Search for the cell housing the specified text and yield its (X, Y) center coordinate. 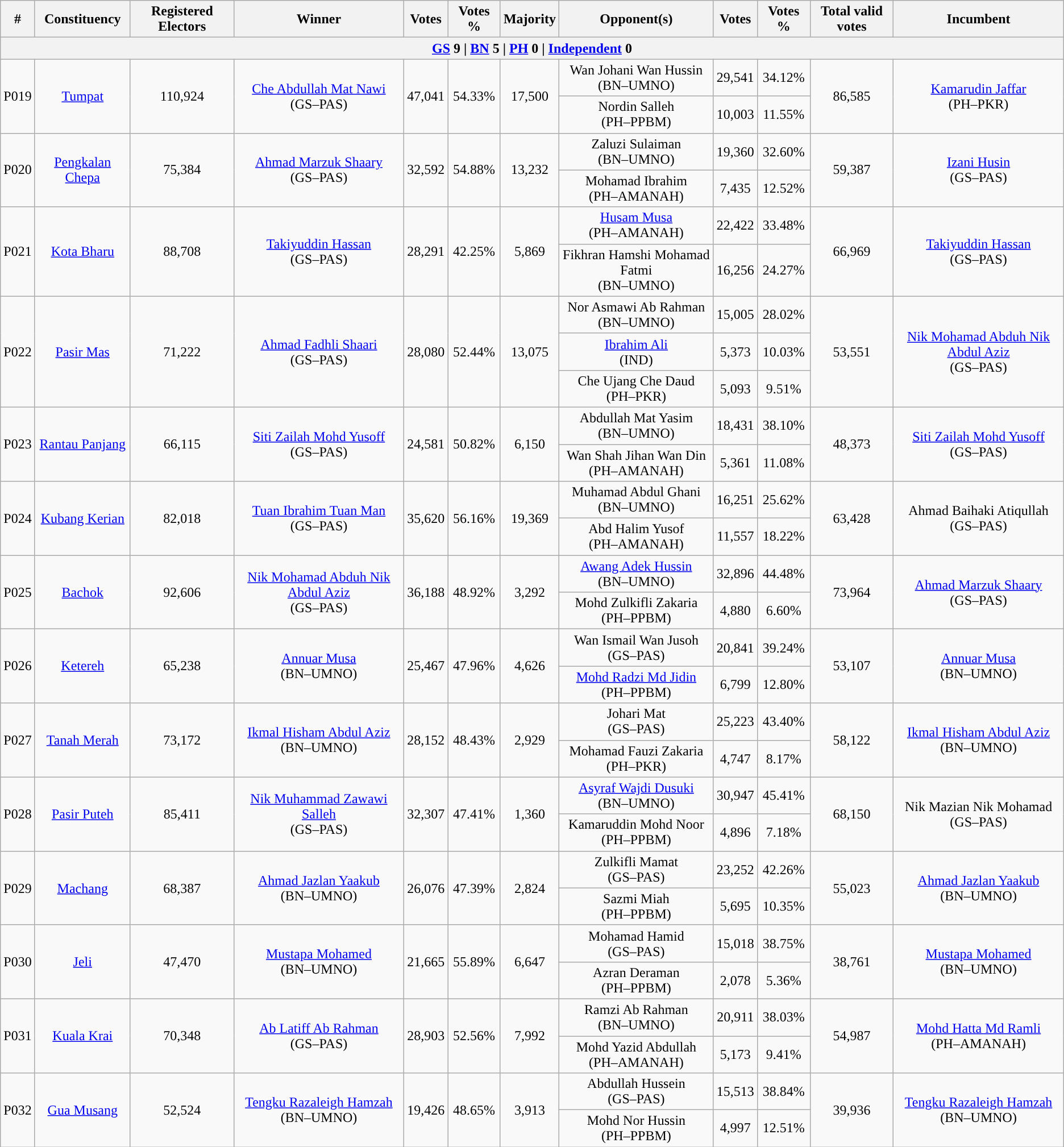
15,513 (735, 1091)
42.25% (474, 251)
19,426 (426, 1110)
28,080 (426, 351)
Machang (82, 888)
50.82% (474, 444)
48.65% (474, 1110)
5,869 (530, 251)
5,093 (735, 389)
9.41% (783, 1054)
24,581 (426, 444)
52.44% (474, 351)
63,428 (851, 518)
45.41% (783, 796)
Kamaruddin Mohd Noor(PH–PPBM) (636, 832)
4,997 (735, 1129)
7.18% (783, 832)
85,411 (182, 814)
48.92% (474, 592)
Asyraf Wajdi Dusuki(BN–UMNO) (636, 796)
11.55% (783, 115)
10.35% (783, 906)
47,041 (426, 96)
3,913 (530, 1110)
P025 (18, 592)
66,969 (851, 251)
Izani Husin(GS–PAS) (979, 170)
28.02% (783, 315)
20,911 (735, 1017)
16,251 (735, 500)
6.60% (783, 610)
48,373 (851, 444)
Mohamad Ibrahim(PH–AMANAH) (636, 189)
Nik Muhammad Zawawi Salleh(GS–PAS) (318, 814)
54.88% (474, 170)
58,122 (851, 740)
4,626 (530, 666)
4,880 (735, 610)
P021 (18, 251)
15,018 (735, 944)
Mohd Hatta Md Ramli(PH–AMANAH) (979, 1036)
Ibrahim Ali(IND) (636, 351)
52.56% (474, 1036)
19,360 (735, 151)
34.12% (783, 77)
47.39% (474, 888)
56.16% (474, 518)
Kota Bharu (82, 251)
32,896 (735, 574)
42.26% (783, 870)
39.24% (783, 648)
P019 (18, 96)
11.08% (783, 463)
28,291 (426, 251)
Abdullah Hussein(GS–PAS) (636, 1091)
Zaluzi Sulaiman(BN–UMNO) (636, 151)
P022 (18, 351)
36,188 (426, 592)
28,903 (426, 1036)
29,541 (735, 77)
P027 (18, 740)
12.52% (783, 189)
53,107 (851, 666)
22,422 (735, 225)
25.62% (783, 500)
5,361 (735, 463)
73,964 (851, 592)
26,076 (426, 888)
47.96% (474, 666)
10.03% (783, 351)
Muhamad Abdul Ghani(BN–UMNO) (636, 500)
82,018 (182, 518)
2,078 (735, 980)
Kuala Krai (82, 1036)
52,524 (182, 1110)
Tanah Merah (82, 740)
Zulkifli Mamat(GS–PAS) (636, 870)
35,620 (426, 518)
Ramzi Ab Rahman(BN–UMNO) (636, 1017)
Che Abdullah Mat Nawi(GS–PAS) (318, 96)
8.17% (783, 758)
5,173 (735, 1054)
2,824 (530, 888)
54,987 (851, 1036)
P026 (18, 666)
Rantau Panjang (82, 444)
Nor Asmawi Ab Rahman(BN–UMNO) (636, 315)
68,150 (851, 814)
6,799 (735, 684)
Tumpat (82, 96)
Ahmad Fadhli Shaari(GS–PAS) (318, 351)
12.80% (783, 684)
Ahmad Baihaki Atiqullah(GS–PAS) (979, 518)
86,585 (851, 96)
55,023 (851, 888)
5.36% (783, 980)
73,172 (182, 740)
38.10% (783, 425)
Mohamad Fauzi Zakaria(PH–PKR) (636, 758)
12.51% (783, 1129)
Nordin Salleh(PH–PPBM) (636, 115)
Abd Halim Yusof(PH–AMANAH) (636, 537)
5,373 (735, 351)
Nik Mazian Nik Mohamad(GS–PAS) (979, 814)
30,947 (735, 796)
P020 (18, 170)
Husam Musa(PH–AMANAH) (636, 225)
10,003 (735, 115)
6,150 (530, 444)
39,936 (851, 1110)
Fikhran Hamshi Mohamad Fatmi(BN–UMNO) (636, 270)
Opponent(s) (636, 19)
Majority (530, 19)
47.41% (474, 814)
Registered Electors (182, 19)
P028 (18, 814)
54.33% (474, 96)
13,075 (530, 351)
38.03% (783, 1017)
15,005 (735, 315)
Tuan Ibrahim Tuan Man(GS–PAS) (318, 518)
7,992 (530, 1036)
38.84% (783, 1091)
P029 (18, 888)
38.75% (783, 944)
Pasir Puteh (82, 814)
P024 (18, 518)
Che Ujang Che Daud(PH–PKR) (636, 389)
1,360 (530, 814)
25,223 (735, 722)
Johari Mat(GS–PAS) (636, 722)
2,929 (530, 740)
68,387 (182, 888)
GS 9 | BN 5 | PH 0 | Independent 0 (532, 48)
48.43% (474, 740)
13,232 (530, 170)
70,348 (182, 1036)
P030 (18, 962)
24.27% (783, 270)
43.40% (783, 722)
Abdullah Mat Yasim(BN–UMNO) (636, 425)
Jeli (82, 962)
Wan Ismail Wan Jusoh(GS–PAS) (636, 648)
17,500 (530, 96)
Wan Johani Wan Hussin(BN–UMNO) (636, 77)
5,695 (735, 906)
18.22% (783, 537)
4,896 (735, 832)
Ab Latiff Ab Rahman(GS–PAS) (318, 1036)
Winner (318, 19)
47,470 (182, 962)
21,665 (426, 962)
33.48% (783, 225)
59,387 (851, 170)
P031 (18, 1036)
Mohamad Hamid(GS–PAS) (636, 944)
75,384 (182, 170)
Mohd Yazid Abdullah(PH–AMANAH) (636, 1054)
16,256 (735, 270)
65,238 (182, 666)
19,369 (530, 518)
6,647 (530, 962)
44.48% (783, 574)
11,557 (735, 537)
32,592 (426, 170)
20,841 (735, 648)
Ketereh (82, 666)
66,115 (182, 444)
32.60% (783, 151)
Awang Adek Hussin(BN–UMNO) (636, 574)
Incumbent (979, 19)
Wan Shah Jihan Wan Din(PH–AMANAH) (636, 463)
110,924 (182, 96)
Gua Musang (82, 1110)
Pasir Mas (82, 351)
28,152 (426, 740)
Mohd Nor Hussin(PH–PPBM) (636, 1129)
88,708 (182, 251)
# (18, 19)
71,222 (182, 351)
18,431 (735, 425)
38,761 (851, 962)
53,551 (851, 351)
9.51% (783, 389)
Mohd Radzi Md Jidin(PH–PPBM) (636, 684)
Kubang Kerian (82, 518)
Constituency (82, 19)
Mohd Zulkifli Zakaria(PH–PPBM) (636, 610)
Total valid votes (851, 19)
4,747 (735, 758)
Pengkalan Chepa (82, 170)
25,467 (426, 666)
P032 (18, 1110)
3,292 (530, 592)
32,307 (426, 814)
Kamarudin Jaffar(PH–PKR) (979, 96)
Bachok (82, 592)
P023 (18, 444)
92,606 (182, 592)
Azran Deraman(PH–PPBM) (636, 980)
7,435 (735, 189)
55.89% (474, 962)
23,252 (735, 870)
Sazmi Miah(PH–PPBM) (636, 906)
